Find where the given text appears and provide that cell's center as [x, y] coordinate. 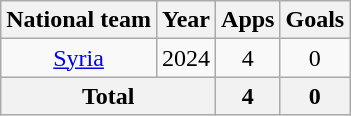
Year [186, 20]
Total [108, 96]
Apps [248, 20]
Goals [315, 20]
Syria [79, 58]
National team [79, 20]
2024 [186, 58]
